Scan for the cell matching the given text and deliver its [X, Y] coordinate at center. 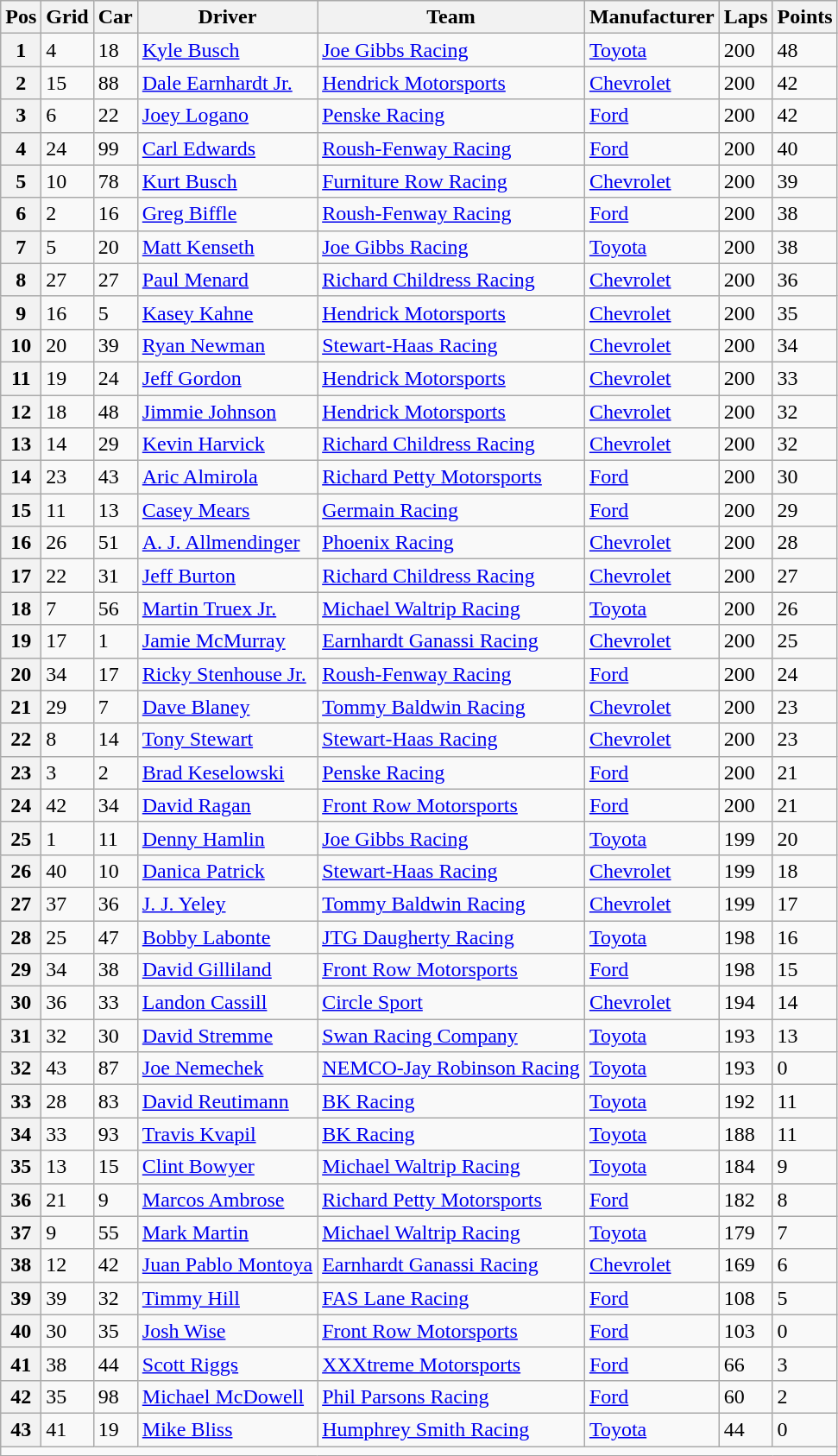
Grid [67, 17]
Danica Patrick [227, 871]
Jeff Gordon [227, 378]
87 [116, 1068]
103 [746, 1331]
194 [746, 1003]
Kurt Busch [227, 181]
David Stremme [227, 1036]
66 [746, 1364]
A. J. Allmendinger [227, 543]
108 [746, 1298]
Kevin Harvick [227, 444]
Germain Racing [451, 510]
55 [116, 1232]
Denny Hamlin [227, 838]
169 [746, 1265]
Phoenix Racing [451, 543]
98 [116, 1396]
184 [746, 1167]
99 [116, 148]
Bobby Labonte [227, 936]
Juan Pablo Montoya [227, 1265]
Matt Kenseth [227, 247]
78 [116, 181]
179 [746, 1232]
David Reutimann [227, 1101]
JTG Daugherty Racing [451, 936]
Joe Nemechek [227, 1068]
Timmy Hill [227, 1298]
Kasey Kahne [227, 312]
Clint Bowyer [227, 1167]
Scott Riggs [227, 1364]
Ryan Newman [227, 345]
FAS Lane Racing [451, 1298]
Aric Almirola [227, 477]
Jamie McMurray [227, 641]
Kyle Busch [227, 50]
David Gilliland [227, 970]
XXXtreme Motorsports [451, 1364]
93 [116, 1134]
Carl Edwards [227, 148]
Marcos Ambrose [227, 1200]
Laps [746, 17]
88 [116, 83]
Travis Kvapil [227, 1134]
Swan Racing Company [451, 1036]
Ricky Stenhouse Jr. [227, 674]
J. J. Yeley [227, 904]
Furniture Row Racing [451, 181]
192 [746, 1101]
Phil Parsons Racing [451, 1396]
Circle Sport [451, 1003]
Paul Menard [227, 280]
182 [746, 1200]
Car [116, 17]
Joey Logano [227, 116]
Tony Stewart [227, 740]
Josh Wise [227, 1331]
David Ragan [227, 805]
Humphrey Smith Racing [451, 1429]
NEMCO-Jay Robinson Racing [451, 1068]
60 [746, 1396]
Mike Bliss [227, 1429]
Jimmie Johnson [227, 412]
Jeff Burton [227, 576]
Greg Biffle [227, 214]
Brad Keselowski [227, 772]
Team [451, 17]
56 [116, 608]
Dave Blaney [227, 707]
83 [116, 1101]
Driver [227, 17]
Points [804, 17]
51 [116, 543]
Casey Mears [227, 510]
Pos [21, 17]
Mark Martin [227, 1232]
Martin Truex Jr. [227, 608]
Landon Cassill [227, 1003]
Manufacturer [652, 17]
Dale Earnhardt Jr. [227, 83]
Michael McDowell [227, 1396]
188 [746, 1134]
47 [116, 936]
